Search for the cell housing the specified text and yield its [X, Y] center coordinate. 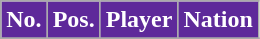
No. [24, 20]
Player [139, 20]
Pos. [74, 20]
Nation [218, 20]
